Output the [x, y] coordinate of the center of the cell containing the given text.  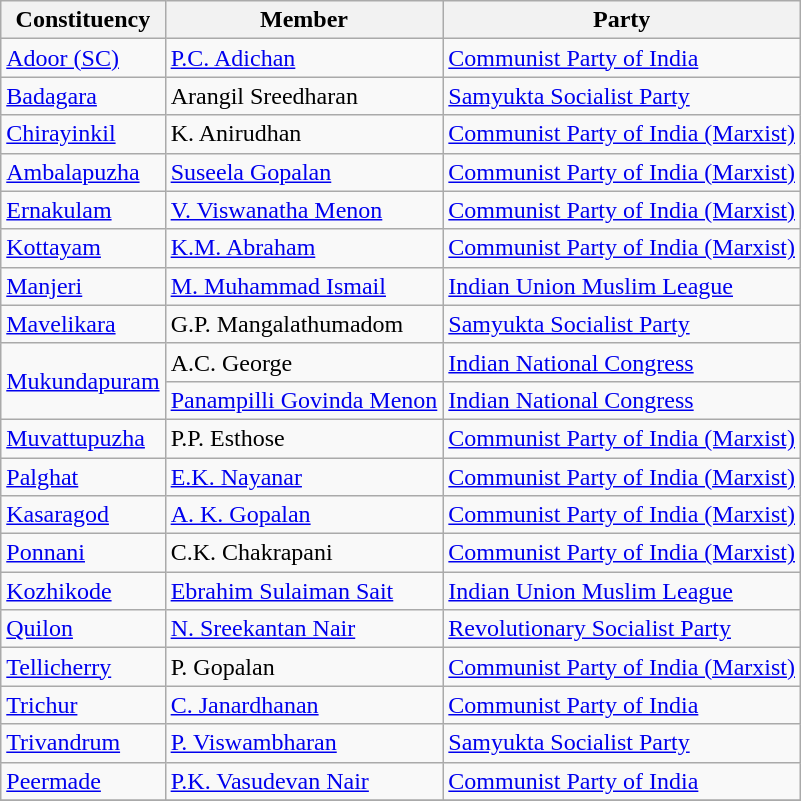
Trivandrum [83, 743]
P. Gopalan [304, 667]
Party [622, 20]
Chirayinkil [83, 134]
P. Viswambharan [304, 743]
Ernakulam [83, 210]
Kasaragod [83, 515]
Muvattupuzha [83, 438]
Tellicherry [83, 667]
Palghat [83, 477]
Arangil Sreedharan [304, 96]
Member [304, 20]
G.P. Mangalathumadom [304, 324]
Ebrahim Sulaiman Sait [304, 591]
V. Viswanatha Menon [304, 210]
Constituency [83, 20]
P.C. Adichan [304, 58]
Adoor (SC) [83, 58]
Revolutionary Socialist Party [622, 629]
K. Anirudhan [304, 134]
N. Sreekantan Nair [304, 629]
Peermade [83, 781]
Mavelikara [83, 324]
P.K. Vasudevan Nair [304, 781]
Ponnani [83, 553]
Badagara [83, 96]
Trichur [83, 705]
Quilon [83, 629]
Kozhikode [83, 591]
Mukundapuram [83, 381]
C. Janardhanan [304, 705]
Panampilli Govinda Menon [304, 400]
P.P. Esthose [304, 438]
E.K. Nayanar [304, 477]
C.K. Chakrapani [304, 553]
Kottayam [83, 248]
K.M. Abraham [304, 248]
Ambalapuzha [83, 172]
A. K. Gopalan [304, 515]
Suseela Gopalan [304, 172]
A.C. George [304, 362]
M. Muhammad Ismail [304, 286]
Manjeri [83, 286]
